Provide the [x, y] coordinate of the cell's center where the given text is located.  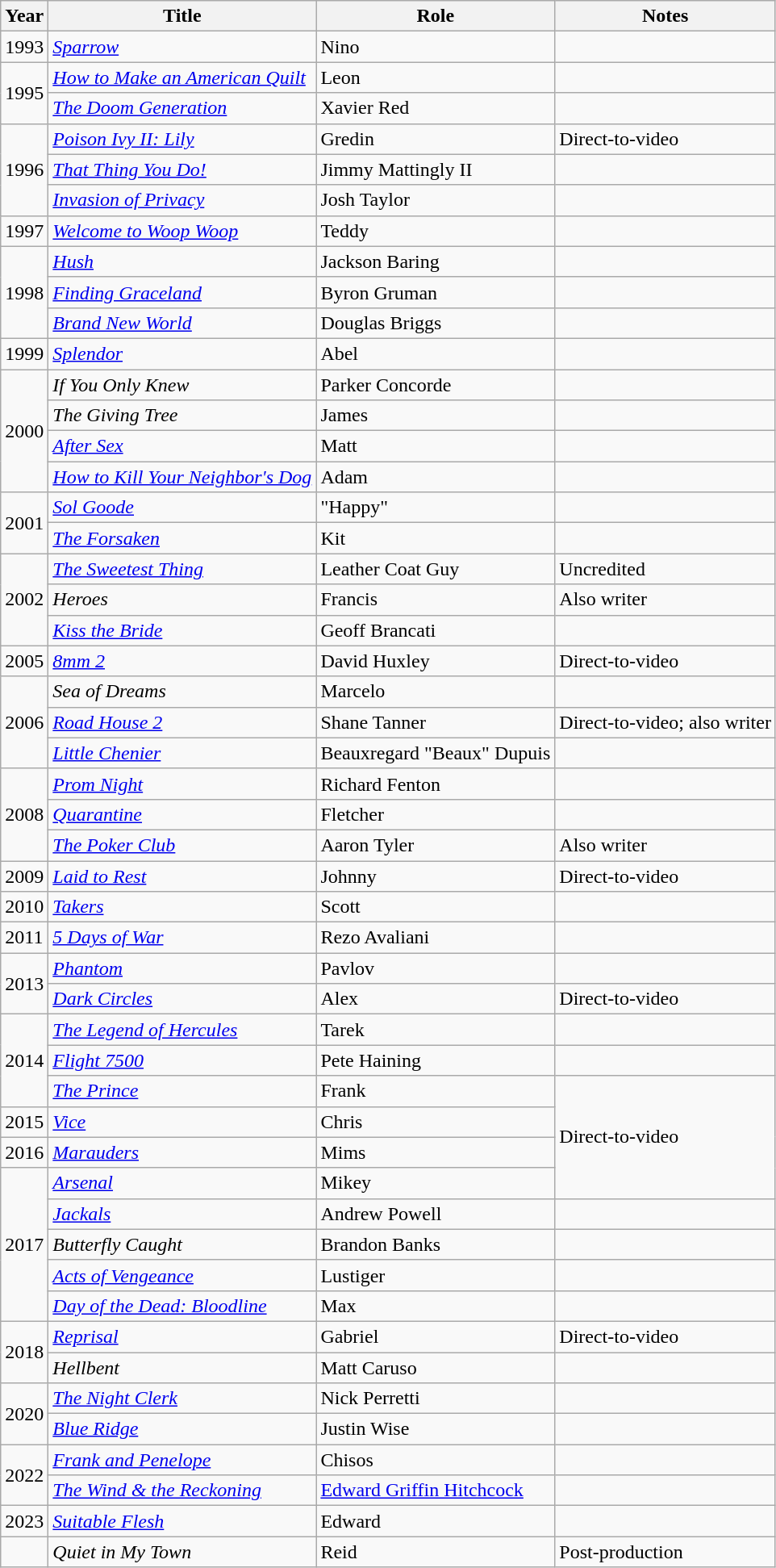
The Legend of Hercules [182, 1030]
Phantom [182, 968]
1993 [24, 47]
2023 [24, 1521]
2016 [24, 1152]
2008 [24, 814]
Year [24, 16]
That Thing You Do! [182, 169]
Role [436, 16]
Reid [436, 1552]
Abel [436, 353]
Frank [436, 1091]
Nick Perretti [436, 1399]
Frank and Penelope [182, 1460]
The Forsaken [182, 538]
Little Chenier [182, 753]
2009 [24, 876]
Fletcher [436, 814]
The Wind & the Reckoning [182, 1491]
8mm 2 [182, 661]
Marauders [182, 1152]
Reprisal [182, 1336]
Road House 2 [182, 722]
Brand New World [182, 323]
1999 [24, 353]
1998 [24, 292]
David Huxley [436, 661]
Sea of Dreams [182, 692]
Nino [436, 47]
Takers [182, 907]
Laid to Rest [182, 876]
Johnny [436, 876]
Kit [436, 538]
Blue Ridge [182, 1429]
2022 [24, 1475]
Kiss the Bride [182, 630]
2015 [24, 1122]
James [436, 416]
2014 [24, 1060]
1996 [24, 169]
Andrew Powell [436, 1214]
After Sex [182, 446]
Gabriel [436, 1336]
Edward Griffin Hitchcock [436, 1491]
Matt [436, 446]
2006 [24, 722]
Notes [665, 16]
Butterfly Caught [182, 1244]
Matt Caruso [436, 1368]
Prom Night [182, 784]
Direct-to-video; also writer [665, 722]
Lustiger [436, 1275]
Sol Goode [182, 508]
Mims [436, 1152]
2002 [24, 600]
How to Make an American Quilt [182, 77]
Flight 7500 [182, 1060]
The Poker Club [182, 845]
The Sweetest Thing [182, 569]
Post-production [665, 1552]
Adam [436, 477]
Hush [182, 261]
Pete Haining [436, 1060]
Brandon Banks [436, 1244]
The Doom Generation [182, 108]
2011 [24, 938]
If You Only Knew [182, 385]
Aaron Tyler [436, 845]
5 Days of War [182, 938]
Invasion of Privacy [182, 200]
Poison Ivy II: Lily [182, 139]
The Prince [182, 1091]
Day of the Dead: Bloodline [182, 1306]
Edward [436, 1521]
Quarantine [182, 814]
Leon [436, 77]
Douglas Briggs [436, 323]
Uncredited [665, 569]
Scott [436, 907]
"Happy" [436, 508]
2005 [24, 661]
Tarek [436, 1030]
Josh Taylor [436, 200]
1995 [24, 93]
Mikey [436, 1183]
Vice [182, 1122]
Hellbent [182, 1368]
Sparrow [182, 47]
Finding Graceland [182, 292]
Beauxregard "Beaux" Dupuis [436, 753]
Dark Circles [182, 999]
Rezo Avaliani [436, 938]
2018 [24, 1352]
Pavlov [436, 968]
2000 [24, 431]
Arsenal [182, 1183]
2017 [24, 1244]
The Night Clerk [182, 1399]
Byron Gruman [436, 292]
The Giving Tree [182, 416]
How to Kill Your Neighbor's Dog [182, 477]
Francis [436, 600]
Chris [436, 1122]
Jimmy Mattingly II [436, 169]
Splendor [182, 353]
2020 [24, 1414]
Teddy [436, 231]
Shane Tanner [436, 722]
2001 [24, 523]
Quiet in My Town [182, 1552]
Marcelo [436, 692]
Heroes [182, 600]
Jackals [182, 1214]
1997 [24, 231]
Parker Concorde [436, 385]
Leather Coat Guy [436, 569]
2013 [24, 984]
Acts of Vengeance [182, 1275]
Gredin [436, 139]
Richard Fenton [436, 784]
Justin Wise [436, 1429]
Xavier Red [436, 108]
Jackson Baring [436, 261]
Suitable Flesh [182, 1521]
Geoff Brancati [436, 630]
2010 [24, 907]
Alex [436, 999]
Title [182, 16]
Chisos [436, 1460]
Welcome to Woop Woop [182, 231]
Max [436, 1306]
